For the text-containing cell, return its midpoint in [x, y] coordinate format. 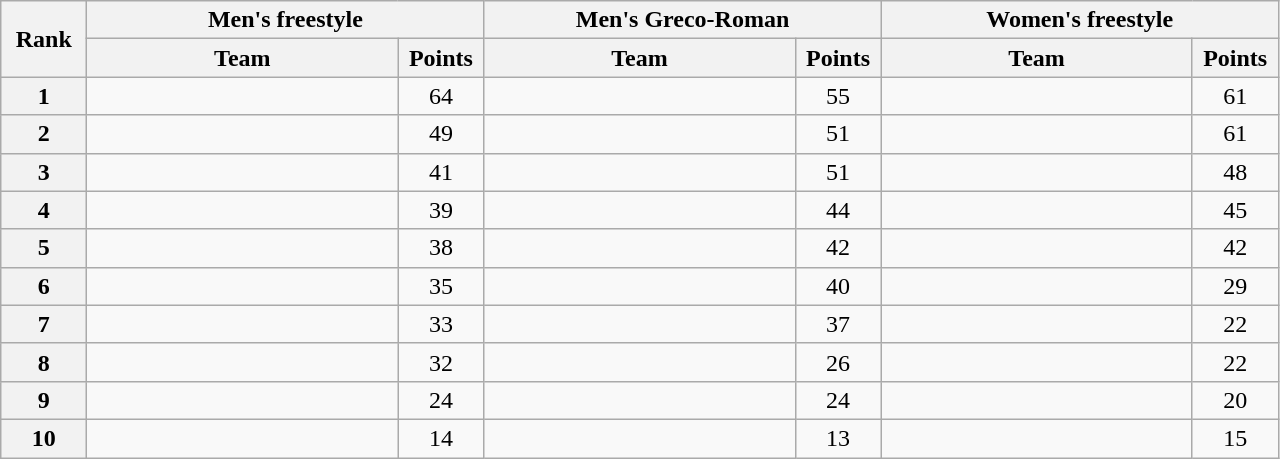
9 [44, 400]
44 [838, 210]
4 [44, 210]
6 [44, 286]
Men's freestyle [286, 20]
Women's freestyle [1080, 20]
35 [441, 286]
8 [44, 362]
20 [1235, 400]
Men's Greco-Roman [682, 20]
7 [44, 324]
29 [1235, 286]
5 [44, 248]
15 [1235, 438]
1 [44, 96]
64 [441, 96]
55 [838, 96]
38 [441, 248]
40 [838, 286]
37 [838, 324]
48 [1235, 172]
Rank [44, 39]
49 [441, 134]
39 [441, 210]
13 [838, 438]
33 [441, 324]
3 [44, 172]
10 [44, 438]
41 [441, 172]
26 [838, 362]
14 [441, 438]
2 [44, 134]
45 [1235, 210]
32 [441, 362]
